For the text-containing cell, return its midpoint in [X, Y] coordinate format. 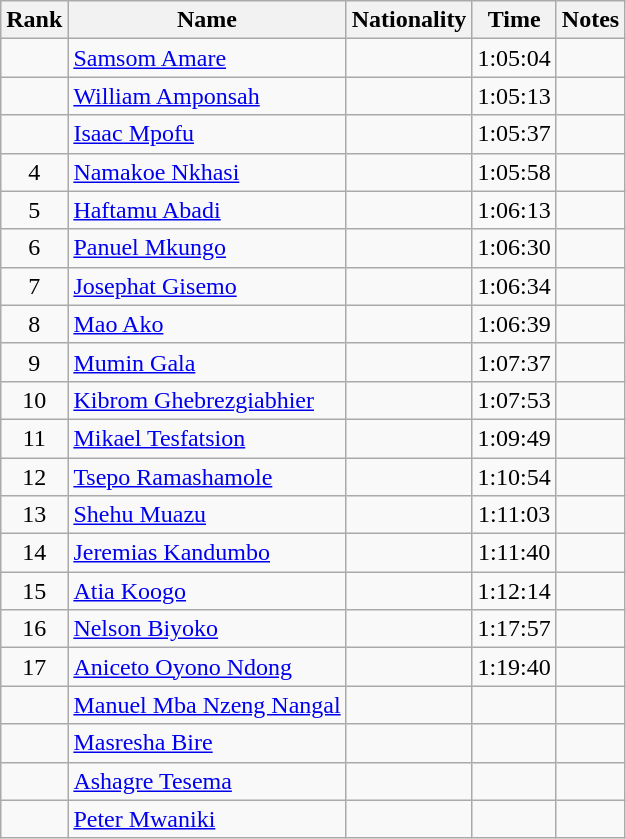
1:11:03 [514, 515]
Samsom Amare [207, 58]
Nelson Biyoko [207, 629]
4 [34, 172]
13 [34, 515]
Rank [34, 20]
1:06:13 [514, 210]
Shehu Muazu [207, 515]
5 [34, 210]
1:11:40 [514, 553]
1:06:39 [514, 324]
Jeremias Kandumbo [207, 553]
Peter Mwaniki [207, 819]
Aniceto Oyono Ndong [207, 667]
Atia Koogo [207, 591]
14 [34, 553]
Ashagre Tesema [207, 781]
Josephat Gisemo [207, 286]
Tsepo Ramashamole [207, 477]
Panuel Mkungo [207, 248]
Isaac Mpofu [207, 134]
1:06:30 [514, 248]
Manuel Mba Nzeng Nangal [207, 705]
1:05:58 [514, 172]
Haftamu Abadi [207, 210]
10 [34, 400]
7 [34, 286]
1:07:53 [514, 400]
6 [34, 248]
17 [34, 667]
16 [34, 629]
Nationality [409, 20]
1:19:40 [514, 667]
1:07:37 [514, 362]
Mumin Gala [207, 362]
8 [34, 324]
1:05:13 [514, 96]
Kibrom Ghebrezgiabhier [207, 400]
12 [34, 477]
Notes [590, 20]
1:05:37 [514, 134]
11 [34, 438]
Mikael Tesfatsion [207, 438]
1:05:04 [514, 58]
Name [207, 20]
William Amponsah [207, 96]
1:12:14 [514, 591]
Mao Ako [207, 324]
Masresha Bire [207, 743]
Time [514, 20]
Namakoe Nkhasi [207, 172]
1:10:54 [514, 477]
15 [34, 591]
1:06:34 [514, 286]
1:09:49 [514, 438]
1:17:57 [514, 629]
9 [34, 362]
